Capture the cell that displays the provided text and extract its (x, y) central coordinate. 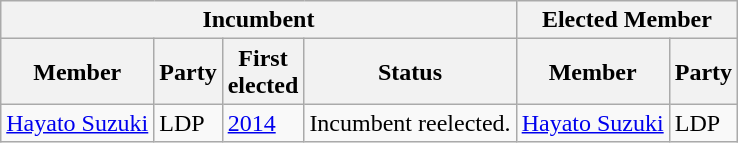
Incumbent (258, 20)
Firstelected (263, 72)
Incumbent reelected. (410, 123)
Status (410, 72)
2014 (263, 123)
Elected Member (626, 20)
